Detect which cell encompasses the target text, then output its [X, Y] center coordinate. 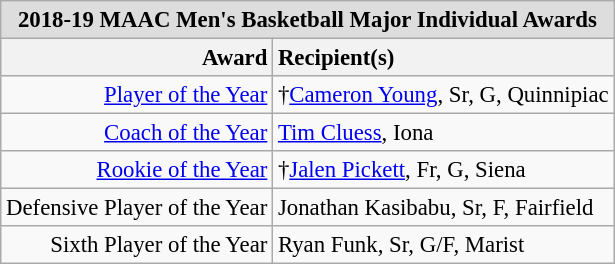
Defensive Player of the Year [137, 208]
Coach of the Year [137, 133]
Tim Cluess, Iona [444, 133]
Jonathan Kasibabu, Sr, F, Fairfield [444, 208]
Player of the Year [137, 95]
Recipient(s) [444, 58]
Ryan Funk, Sr, G/F, Marist [444, 245]
2018-19 MAAC Men's Basketball Major Individual Awards [308, 20]
Sixth Player of the Year [137, 245]
†Cameron Young, Sr, G, Quinnipiac [444, 95]
Rookie of the Year [137, 170]
Award [137, 58]
†Jalen Pickett, Fr, G, Siena [444, 170]
